Pinpoint the cell where the given text exists, returning its (x, y) midpoint coordinate. 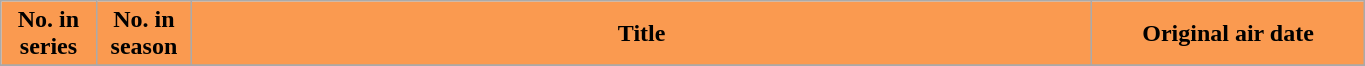
Title (642, 34)
No. inseries (48, 34)
Original air date (1228, 34)
No. inseason (144, 34)
